Extract the (X, Y) coordinate from the center of the cell holding the provided text.  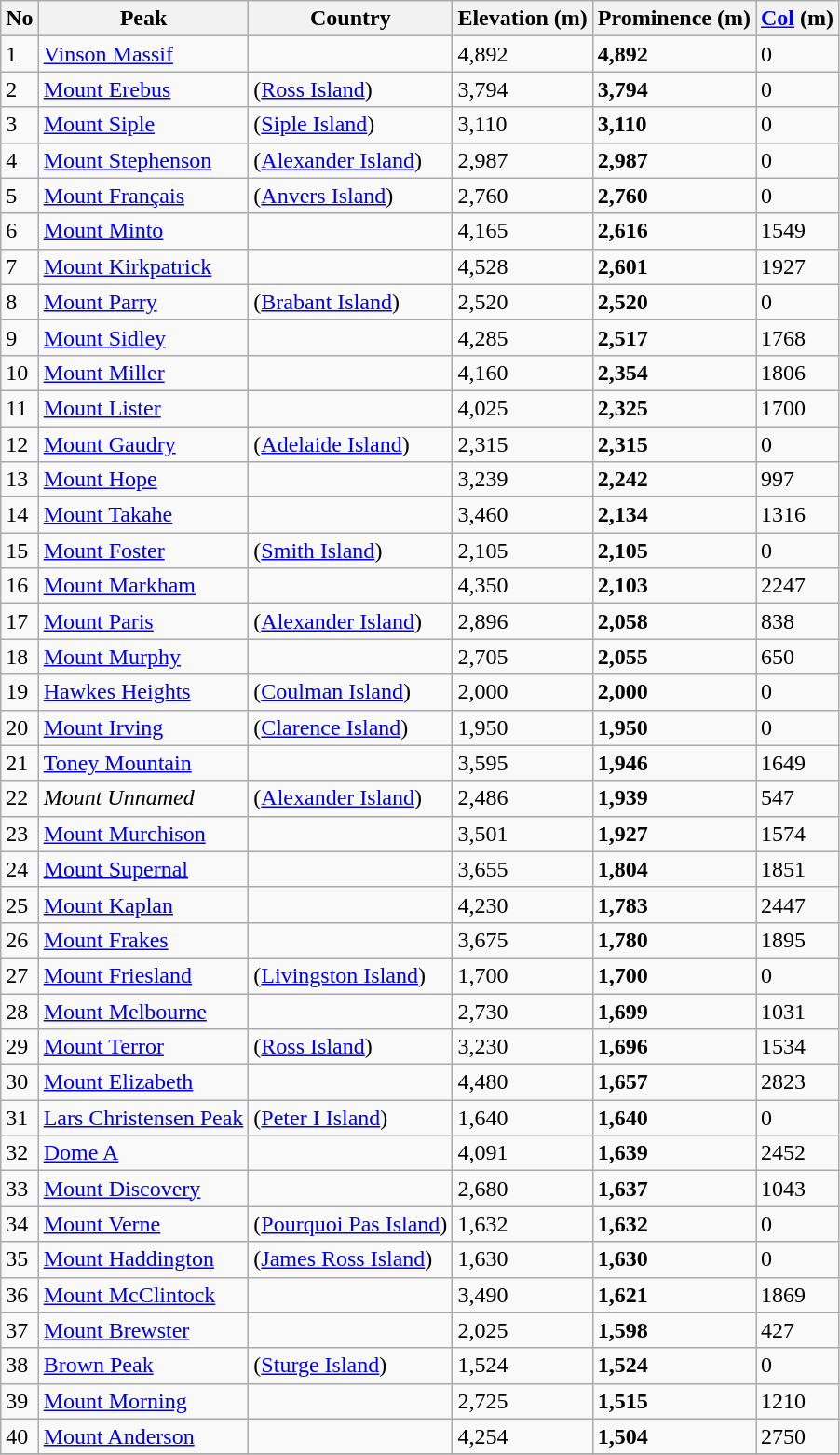
Mount Miller (143, 373)
12 (20, 444)
Mount Paris (143, 621)
2452 (797, 1153)
11 (20, 408)
20 (20, 727)
547 (797, 798)
23 (20, 834)
3,490 (522, 1295)
Mount Français (143, 196)
1,696 (674, 1047)
Mount Melbourne (143, 1011)
2,058 (674, 621)
Toney Mountain (143, 763)
36 (20, 1295)
Mount Hope (143, 480)
2,725 (522, 1401)
838 (797, 621)
1210 (797, 1401)
1,657 (674, 1082)
34 (20, 1224)
4,025 (522, 408)
2,134 (674, 515)
Mount Takahe (143, 515)
10 (20, 373)
(Adelaide Island) (350, 444)
(Pourquoi Pas Island) (350, 1224)
(Siple Island) (350, 125)
26 (20, 940)
2447 (797, 904)
Mount Morning (143, 1401)
Brown Peak (143, 1366)
2750 (797, 1436)
Mount Kaplan (143, 904)
Peak (143, 19)
(Smith Island) (350, 551)
3 (20, 125)
Mount Irving (143, 727)
4,160 (522, 373)
Mount Discovery (143, 1189)
(Sturge Island) (350, 1366)
2,103 (674, 586)
No (20, 19)
650 (797, 657)
3,675 (522, 940)
39 (20, 1401)
Mount McClintock (143, 1295)
Vinson Massif (143, 54)
2,705 (522, 657)
4,285 (522, 337)
Mount Foster (143, 551)
4,165 (522, 231)
3,595 (522, 763)
Mount Erebus (143, 89)
Col (m) (797, 19)
Dome A (143, 1153)
Mount Haddington (143, 1259)
1,946 (674, 763)
1534 (797, 1047)
2,055 (674, 657)
4,254 (522, 1436)
1043 (797, 1189)
3,501 (522, 834)
1649 (797, 763)
2,325 (674, 408)
1768 (797, 337)
1851 (797, 869)
1,804 (674, 869)
37 (20, 1330)
4,350 (522, 586)
(Livingston Island) (350, 975)
35 (20, 1259)
2,517 (674, 337)
Mount Gaudry (143, 444)
1549 (797, 231)
2247 (797, 586)
Mount Markham (143, 586)
9 (20, 337)
Mount Parry (143, 302)
1,598 (674, 1330)
40 (20, 1436)
3,239 (522, 480)
(James Ross Island) (350, 1259)
28 (20, 1011)
(Coulman Island) (350, 692)
Mount Brewster (143, 1330)
21 (20, 763)
Prominence (m) (674, 19)
1,637 (674, 1189)
2,354 (674, 373)
Hawkes Heights (143, 692)
(Brabant Island) (350, 302)
2,616 (674, 231)
4,528 (522, 266)
6 (20, 231)
Elevation (m) (522, 19)
27 (20, 975)
38 (20, 1366)
18 (20, 657)
2,025 (522, 1330)
4,091 (522, 1153)
19 (20, 692)
Mount Unnamed (143, 798)
31 (20, 1118)
Mount Stephenson (143, 160)
1,927 (674, 834)
3,230 (522, 1047)
32 (20, 1153)
3,655 (522, 869)
4,480 (522, 1082)
2,601 (674, 266)
Lars Christensen Peak (143, 1118)
2,730 (522, 1011)
4 (20, 160)
14 (20, 515)
1,939 (674, 798)
2 (20, 89)
1,639 (674, 1153)
33 (20, 1189)
4,230 (522, 904)
1,780 (674, 940)
(Peter I Island) (350, 1118)
2823 (797, 1082)
Mount Murchison (143, 834)
1806 (797, 373)
Mount Kirkpatrick (143, 266)
1,699 (674, 1011)
17 (20, 621)
1895 (797, 940)
Mount Sidley (143, 337)
29 (20, 1047)
1031 (797, 1011)
1,504 (674, 1436)
2,896 (522, 621)
1 (20, 54)
1316 (797, 515)
997 (797, 480)
Mount Terror (143, 1047)
(Clarence Island) (350, 727)
Mount Murphy (143, 657)
2,242 (674, 480)
30 (20, 1082)
15 (20, 551)
13 (20, 480)
25 (20, 904)
1700 (797, 408)
Mount Friesland (143, 975)
5 (20, 196)
Mount Elizabeth (143, 1082)
1,783 (674, 904)
1,621 (674, 1295)
Mount Siple (143, 125)
Mount Verne (143, 1224)
1869 (797, 1295)
Mount Minto (143, 231)
7 (20, 266)
427 (797, 1330)
Mount Frakes (143, 940)
Mount Lister (143, 408)
2,680 (522, 1189)
22 (20, 798)
(Anvers Island) (350, 196)
24 (20, 869)
1927 (797, 266)
2,486 (522, 798)
Country (350, 19)
Mount Anderson (143, 1436)
1574 (797, 834)
8 (20, 302)
Mount Supernal (143, 869)
3,460 (522, 515)
16 (20, 586)
1,515 (674, 1401)
